For the text-containing cell, return its midpoint in (X, Y) coordinate format. 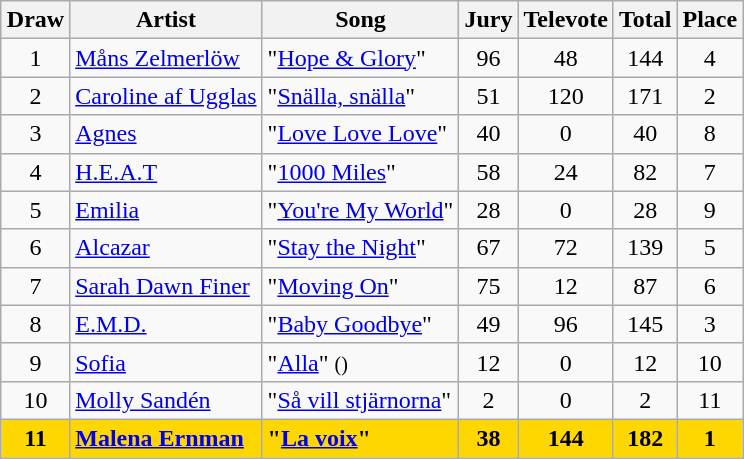
Molly Sandén (166, 400)
Song (360, 20)
H.E.A.T (166, 172)
Artist (166, 20)
67 (488, 248)
Måns Zelmerlöw (166, 58)
Emilia (166, 210)
171 (645, 96)
"Moving On" (360, 286)
"Alla" () (360, 362)
Malena Ernman (166, 438)
72 (566, 248)
Televote (566, 20)
Total (645, 20)
"Så vill stjärnorna" (360, 400)
"You're My World" (360, 210)
Caroline af Ugglas (166, 96)
24 (566, 172)
E.M.D. (166, 324)
"1000 Miles" (360, 172)
87 (645, 286)
"Stay the Night" (360, 248)
58 (488, 172)
"Baby Goodbye" (360, 324)
48 (566, 58)
38 (488, 438)
"La voix" (360, 438)
82 (645, 172)
120 (566, 96)
Draw (35, 20)
182 (645, 438)
Alcazar (166, 248)
Agnes (166, 134)
139 (645, 248)
"Snälla, snälla" (360, 96)
Jury (488, 20)
Sarah Dawn Finer (166, 286)
51 (488, 96)
145 (645, 324)
Place (710, 20)
Sofia (166, 362)
75 (488, 286)
"Hope & Glory" (360, 58)
"Love Love Love" (360, 134)
49 (488, 324)
